Locate the cell with the specified text and output its [x, y] center coordinate. 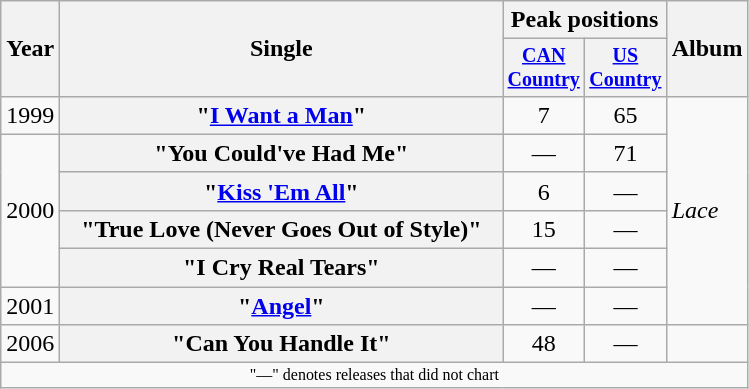
2000 [30, 210]
"Can You Handle It" [282, 344]
6 [544, 191]
71 [626, 153]
Album [707, 49]
2006 [30, 344]
65 [626, 115]
1999 [30, 115]
"I Want a Man" [282, 115]
2001 [30, 306]
Lace [707, 210]
7 [544, 115]
Single [282, 49]
Year [30, 49]
"I Cry Real Tears" [282, 268]
US Country [626, 68]
"Angel" [282, 306]
"—" denotes releases that did not chart [374, 375]
Peak positions [584, 20]
15 [544, 229]
"Kiss 'Em All" [282, 191]
48 [544, 344]
CAN Country [544, 68]
"True Love (Never Goes Out of Style)" [282, 229]
"You Could've Had Me" [282, 153]
